Capture the cell that displays the provided text and extract its (X, Y) central coordinate. 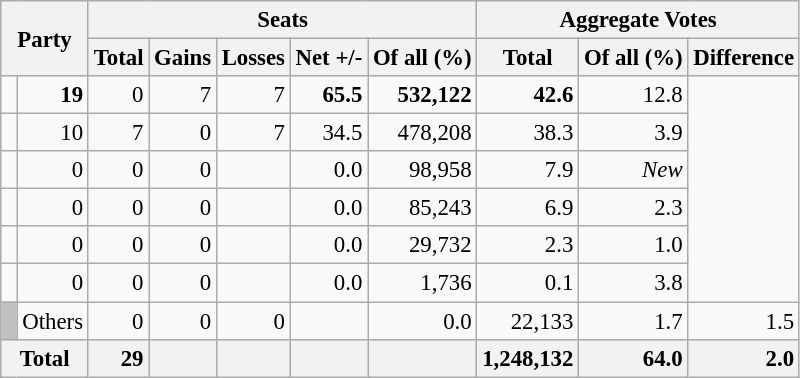
2.0 (744, 358)
1,248,132 (528, 358)
Seats (282, 20)
12.8 (634, 95)
532,122 (422, 95)
29 (118, 358)
10 (52, 133)
7.9 (528, 170)
98,958 (422, 170)
65.5 (328, 95)
38.3 (528, 133)
6.9 (528, 208)
Party (45, 38)
22,133 (528, 321)
Others (52, 321)
34.5 (328, 133)
1.7 (634, 321)
19 (52, 95)
0.1 (528, 283)
Losses (253, 58)
1.0 (634, 245)
29,732 (422, 245)
3.8 (634, 283)
85,243 (422, 208)
Difference (744, 58)
3.9 (634, 133)
Net +/- (328, 58)
New (634, 170)
1,736 (422, 283)
42.6 (528, 95)
478,208 (422, 133)
Gains (183, 58)
1.5 (744, 321)
64.0 (634, 358)
Aggregate Votes (638, 20)
